Pinpoint the cell where the given text exists, returning its [X, Y] midpoint coordinate. 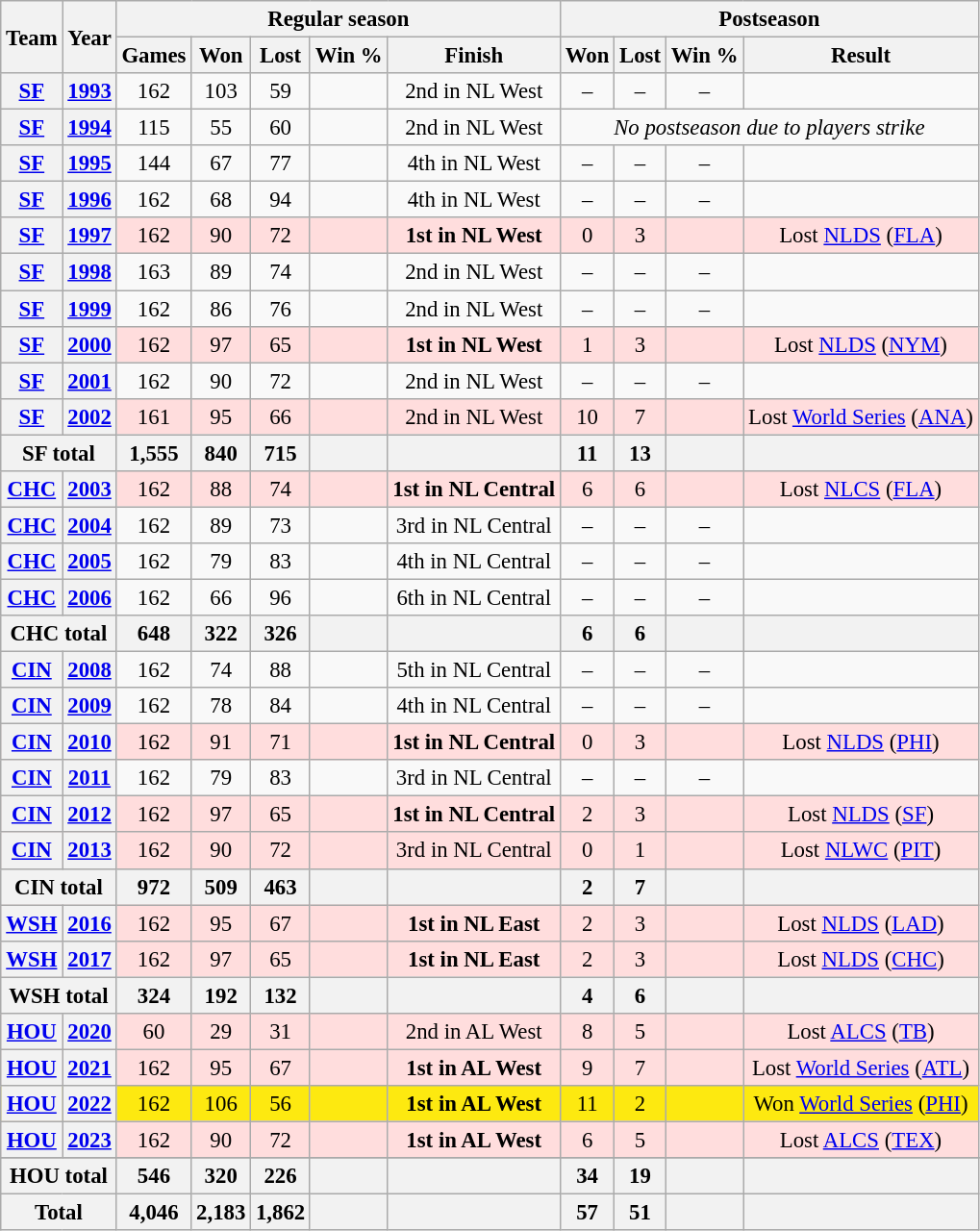
2001 [89, 381]
Lost World Series (ATL) [861, 1068]
1999 [89, 309]
13 [641, 453]
91 [221, 742]
Year [89, 37]
86 [221, 309]
Result [861, 56]
2013 [89, 851]
Lost NLDS (SF) [861, 815]
Team [32, 37]
6th in NL Central [474, 597]
SF total [59, 453]
Lost ALCS (TEX) [861, 1140]
463 [281, 887]
4,046 [154, 1213]
34 [588, 1176]
Lost NLDS (PHI) [861, 742]
1993 [89, 91]
76 [281, 309]
2017 [89, 959]
Postseason [769, 19]
163 [154, 272]
2009 [89, 706]
Lost NLWC (PIT) [861, 851]
1996 [89, 200]
2020 [89, 1032]
2000 [89, 344]
1997 [89, 236]
19 [641, 1176]
2022 [89, 1104]
132 [281, 995]
Lost NLDS (LAD) [861, 923]
2008 [89, 670]
1994 [89, 128]
161 [154, 416]
106 [221, 1104]
2nd in AL West [474, 1032]
Games [154, 56]
2006 [89, 597]
Lost World Series (ANA) [861, 416]
57 [588, 1213]
84 [281, 706]
2003 [89, 490]
WSH total [59, 995]
5th in NL Central [474, 670]
192 [221, 995]
55 [221, 128]
226 [281, 1176]
Lost NLDS (FLA) [861, 236]
2011 [89, 778]
320 [221, 1176]
31 [281, 1032]
2021 [89, 1068]
1998 [89, 272]
2002 [89, 416]
68 [221, 200]
324 [154, 995]
1,555 [154, 453]
326 [281, 634]
648 [154, 634]
840 [221, 453]
Lost ALCS (TB) [861, 1032]
1995 [89, 163]
1,862 [281, 1213]
Won World Series (PHI) [861, 1104]
Lost NLDS (CHC) [861, 959]
103 [221, 91]
2012 [89, 815]
HOU total [59, 1176]
96 [281, 597]
322 [221, 634]
972 [154, 887]
10 [588, 416]
Finish [474, 56]
2016 [89, 923]
Total [59, 1213]
144 [154, 163]
CIN total [59, 887]
9 [588, 1068]
8 [588, 1032]
2005 [89, 562]
509 [221, 887]
71 [281, 742]
546 [154, 1176]
78 [221, 706]
4 [588, 995]
2004 [89, 525]
715 [281, 453]
115 [154, 128]
51 [641, 1213]
No postseason due to players strike [769, 128]
94 [281, 200]
29 [221, 1032]
2,183 [221, 1213]
77 [281, 163]
Regular season [339, 19]
73 [281, 525]
Lost NLCS (FLA) [861, 490]
56 [281, 1104]
59 [281, 91]
CHC total [59, 634]
2010 [89, 742]
Lost NLDS (NYM) [861, 344]
2023 [89, 1140]
